Determine the [x, y] coordinate at the center of the cell enclosing the given text.  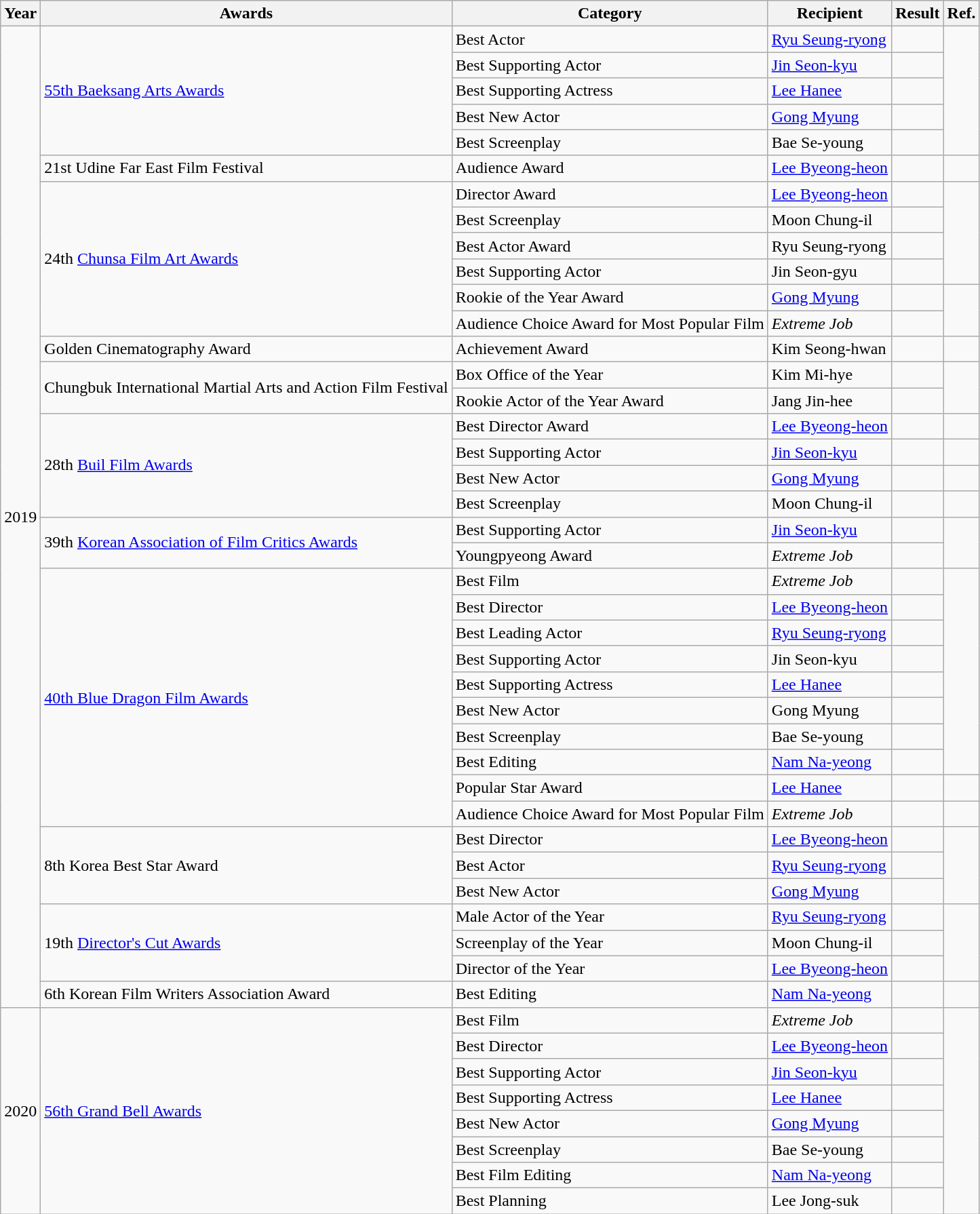
21st Udine Far East Film Festival [246, 168]
Recipient [829, 14]
Year [20, 14]
39th Korean Association of Film Critics Awards [246, 543]
Kim Seong-hwan [829, 349]
Result [918, 14]
Youngpyeong Award [610, 555]
Ref. [962, 14]
Best Director Award [610, 427]
Audience Award [610, 168]
Kim Mi-hye [829, 375]
Lee Jong-suk [829, 1201]
Director of the Year [610, 968]
Best Planning [610, 1201]
Achievement Award [610, 349]
Best Film Editing [610, 1175]
56th Grand Bell Awards [246, 1110]
6th Korean Film Writers Association Award [246, 994]
Golden Cinematography Award [246, 349]
Rookie of the Year Award [610, 297]
Jin Seon-gyu [829, 271]
Best Leading Actor [610, 633]
Rookie Actor of the Year Award [610, 401]
40th Blue Dragon Film Awards [246, 697]
8th Korea Best Star Award [246, 865]
Category [610, 14]
Box Office of the Year [610, 375]
Jang Jin-hee [829, 401]
Screenplay of the Year [610, 943]
2020 [20, 1110]
Awards [246, 14]
24th Chunsa Film Art Awards [246, 258]
Popular Star Award [610, 788]
28th Buil Film Awards [246, 465]
2019 [20, 517]
Male Actor of the Year [610, 917]
19th Director's Cut Awards [246, 943]
Chungbuk International Martial Arts and Action Film Festival [246, 388]
Best Actor Award [610, 246]
55th Baeksang Arts Awards [246, 91]
Director Award [610, 194]
